Capture the cell that displays the provided text and extract its (x, y) central coordinate. 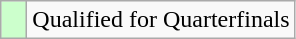
Qualified for Quarterfinals (161, 20)
